From the cell containing the given text, extract its center point as [X, Y] coordinate. 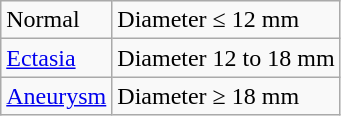
Ectasia [56, 58]
Normal [56, 20]
Aneurysm [56, 96]
Diameter 12 to 18 mm [226, 58]
Diameter ≤ 12 mm [226, 20]
Diameter ≥ 18 mm [226, 96]
